Identify which cell holds the provided text, then report its (X, Y) central coordinate. 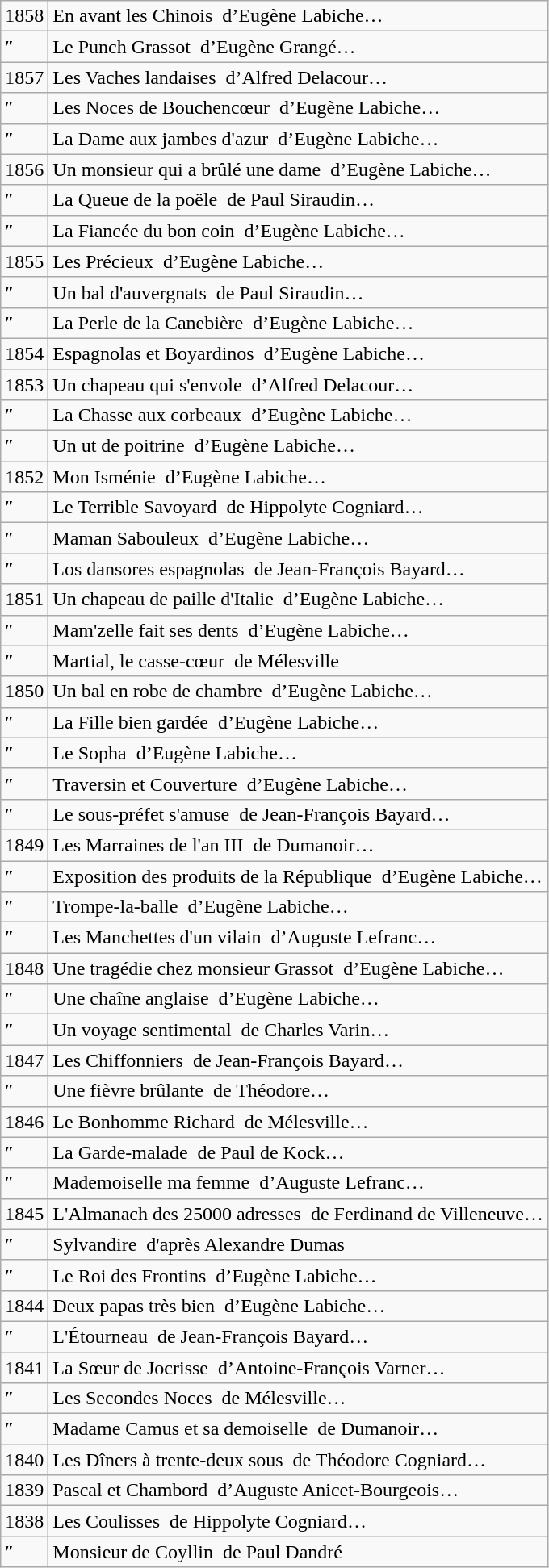
1845 (24, 1214)
Le Roi des Frontins d’Eugène Labiche… (299, 1275)
1847 (24, 1060)
Le Sopha d’Eugène Labiche… (299, 753)
Mam'zelle fait ses dents d’Eugène Labiche… (299, 630)
Un chapeau de paille d'Italie d’Eugène Labiche… (299, 600)
La Garde-malade de Paul de Kock… (299, 1152)
Les Secondes Noces de Mélesville… (299, 1399)
Le sous-préfet s'amuse de Jean-François Bayard… (299, 814)
Un ut de poitrine d’Eugène Labiche… (299, 446)
Les Précieux d’Eugène Labiche… (299, 261)
Les Marraines de l'an III de Dumanoir… (299, 845)
1850 (24, 692)
La Perle de la Canebière d’Eugène Labiche… (299, 323)
Les Manchettes d'un vilain d’Auguste Lefranc… (299, 938)
La Fille bien gardée d’Eugène Labiche… (299, 722)
1839 (24, 1491)
Deux papas très bien d’Eugène Labiche… (299, 1306)
Le Punch Grassot d’Eugène Grangé… (299, 47)
La Dame aux jambes d'azur d’Eugène Labiche… (299, 139)
1857 (24, 77)
1841 (24, 1368)
En avant les Chinois d’Eugène Labiche… (299, 16)
1851 (24, 600)
Pascal et Chambord d’Auguste Anicet-Bourgeois… (299, 1491)
1855 (24, 261)
Traversin et Couverture d’Eugène Labiche… (299, 784)
1852 (24, 477)
Une chaîne anglaise d’Eugène Labiche… (299, 999)
1848 (24, 968)
Un voyage sentimental de Charles Varin… (299, 1030)
1858 (24, 16)
Un bal d'auvergnats de Paul Siraudin… (299, 292)
1838 (24, 1521)
1844 (24, 1306)
L'Almanach des 25000 adresses de Ferdinand de Villeneuve… (299, 1214)
La Sœur de Jocrisse d’Antoine-François Varner… (299, 1368)
1853 (24, 385)
Mademoiselle ma femme d’Auguste Lefranc… (299, 1183)
1856 (24, 169)
L'Étourneau de Jean-François Bayard… (299, 1336)
Martial, le casse-cœur de Mélesville (299, 661)
Madame Camus et sa demoiselle de Dumanoir… (299, 1429)
Les Coulisses de Hippolyte Cogniard… (299, 1521)
Les Vaches landaises d’Alfred Delacour… (299, 77)
Maman Sabouleux d’Eugène Labiche… (299, 538)
Les Noces de Bouchencœur d’Eugène Labiche… (299, 108)
Espagnolas et Boyardinos d’Eugène Labiche… (299, 353)
1849 (24, 845)
Un chapeau qui s'envole d’Alfred Delacour… (299, 385)
Les Chiffonniers de Jean-François Bayard… (299, 1060)
Exposition des produits de la République d’Eugène Labiche… (299, 876)
1840 (24, 1460)
Monsieur de Coyllin de Paul Dandré (299, 1552)
Trompe-la-balle d’Eugène Labiche… (299, 907)
Les Dîners à trente-deux sous de Théodore Cogniard… (299, 1460)
Le Bonhomme Richard de Mélesville… (299, 1122)
Le Terrible Savoyard de Hippolyte Cogniard… (299, 508)
Une fièvre brûlante de Théodore… (299, 1091)
1854 (24, 353)
Un bal en robe de chambre d’Eugène Labiche… (299, 692)
Une tragédie chez monsieur Grassot d’Eugène Labiche… (299, 968)
La Fiancée du bon coin d’Eugène Labiche… (299, 231)
La Chasse aux corbeaux d’Eugène Labiche… (299, 416)
Los dansores espagnolas de Jean-François Bayard… (299, 569)
Sylvandire d'après Alexandre Dumas (299, 1244)
1846 (24, 1122)
Un monsieur qui a brûlé une dame d’Eugène Labiche… (299, 169)
La Queue de la poële de Paul Siraudin… (299, 200)
Mon Isménie d’Eugène Labiche… (299, 477)
